Detect which cell encompasses the target text, then output its [X, Y] center coordinate. 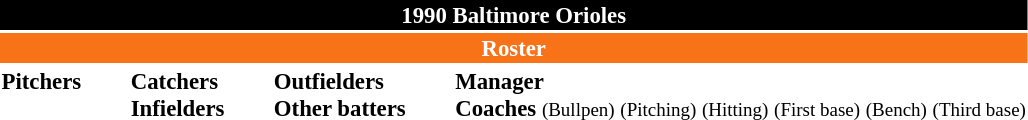
1990 Baltimore Orioles [514, 15]
Roster [514, 48]
